Determine the (X, Y) coordinate at the center of the cell enclosing the given text.  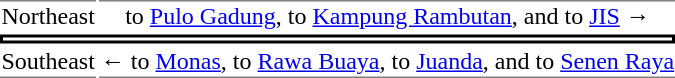
Northeast (48, 16)
← to Monas, to Rawa Buaya, to Juanda, and to Senen Raya (387, 62)
to Pulo Gadung, to Kampung Rambutan, and to JIS → (387, 16)
Southeast (48, 62)
